Detect which cell encompasses the target text, then output its [x, y] center coordinate. 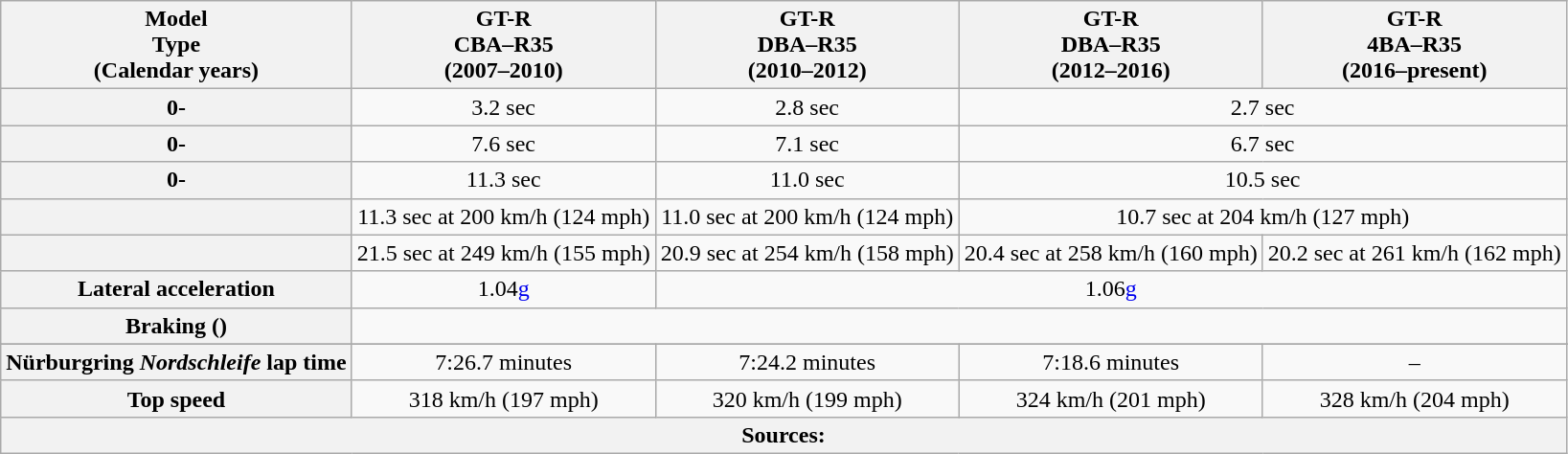
GT-RDBA–R35(2010–2012) [807, 45]
20.2 sec at 261 km/h (162 mph) [1414, 253]
Nürburgring Nordschleife lap time [176, 362]
7:24.2 minutes [807, 362]
7.6 sec [504, 144]
1.06g [1111, 289]
10.5 sec [1262, 180]
ModelType(Calendar years) [176, 45]
324 km/h (201 mph) [1111, 398]
Sources: [784, 435]
6.7 sec [1262, 144]
3.2 sec [504, 107]
7:18.6 minutes [1111, 362]
21.5 sec at 249 km/h (155 mph) [504, 253]
Braking () [176, 326]
GT-RCBA–R35(2007–2010) [504, 45]
– [1414, 362]
1.04g [504, 289]
Lateral acceleration [176, 289]
328 km/h (204 mph) [1414, 398]
20.9 sec at 254 km/h (158 mph) [807, 253]
11.0 sec [807, 180]
GT-RDBA–R35(2012–2016) [1111, 45]
7:26.7 minutes [504, 362]
10.7 sec at 204 km/h (127 mph) [1262, 216]
11.3 sec at 200 km/h (124 mph) [504, 216]
20.4 sec at 258 km/h (160 mph) [1111, 253]
Top speed [176, 398]
GT-R4BA–R35(2016–present) [1414, 45]
7.1 sec [807, 144]
320 km/h (199 mph) [807, 398]
2.7 sec [1262, 107]
2.8 sec [807, 107]
11.3 sec [504, 180]
318 km/h (197 mph) [504, 398]
11.0 sec at 200 km/h (124 mph) [807, 216]
